Pinpoint the cell where the given text exists, returning its (x, y) midpoint coordinate. 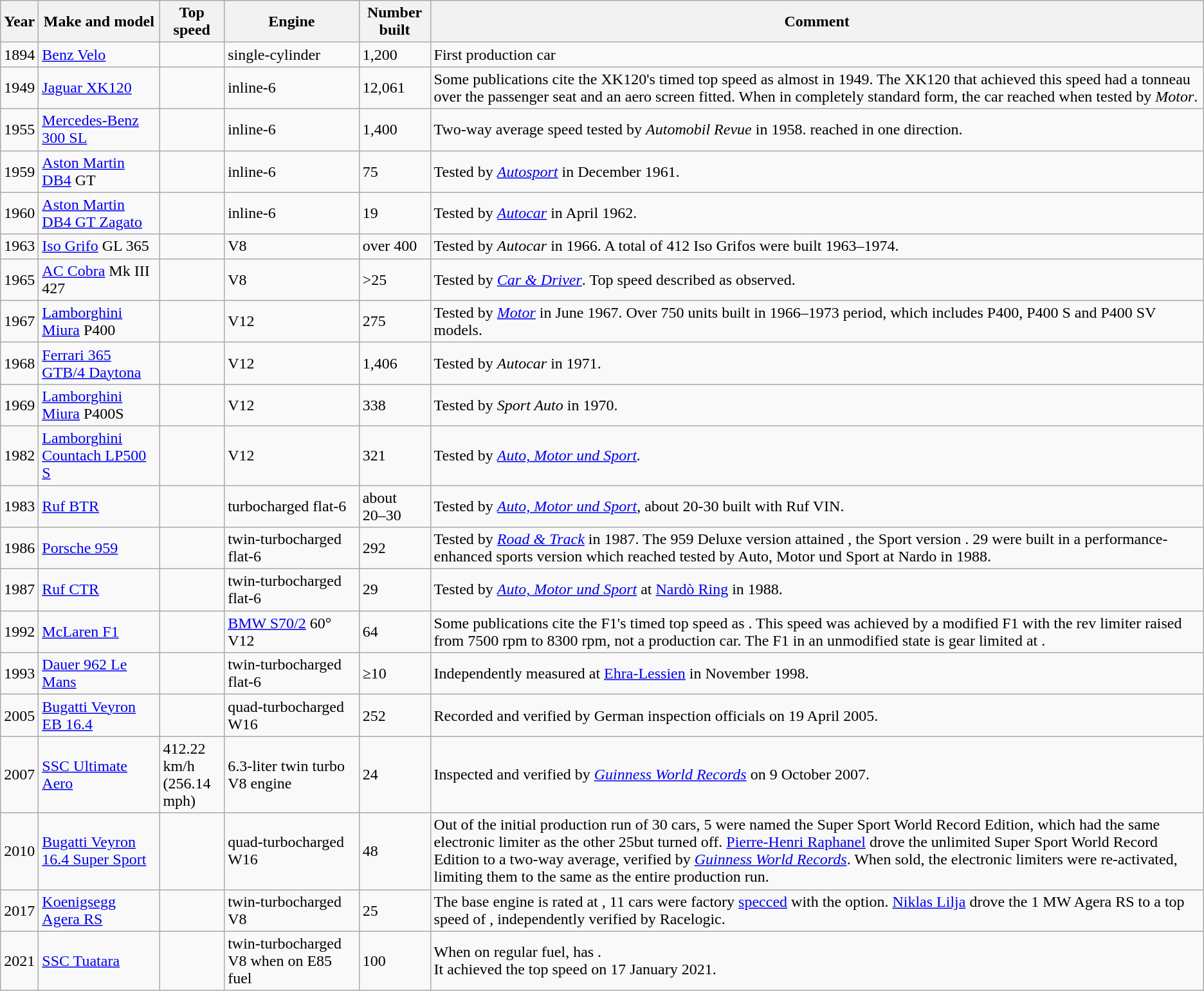
1,200 (395, 55)
Inspected and verified by Guinness World Records on 9 October 2007. (817, 774)
over 400 (395, 246)
75 (395, 171)
Tested by Sport Auto in 1970. (817, 405)
Recorded and verified by German inspection officials on 19 April 2005. (817, 715)
2010 (19, 851)
1960 (19, 214)
Iso Grifo GL 365 (99, 246)
100 (395, 961)
1987 (19, 590)
1967 (19, 322)
Ruf BTR (99, 505)
1993 (19, 674)
Number built (395, 22)
12,061 (395, 87)
Tested by Autocar in 1966. A total of 412 Iso Grifos were built 1963–1974. (817, 246)
Aston Martin DB4 GT Zagato (99, 214)
1955 (19, 130)
Year (19, 22)
Tested by Auto, Motor und Sport at Nardò Ring in 1988. (817, 590)
1983 (19, 505)
McLaren F1 (99, 632)
>25 (395, 279)
1,406 (395, 363)
twin-turbocharged V8 (292, 911)
Dauer 962 Le Mans (99, 674)
Comment (817, 22)
When on regular fuel, has .It achieved the top speed on 17 January 2021. (817, 961)
Mercedes-Benz 300 SL (99, 130)
≥10 (395, 674)
1963 (19, 246)
1969 (19, 405)
6.3-liter twin turbo V8 engine (292, 774)
29 (395, 590)
Bugatti Veyron EB 16.4 (99, 715)
1959 (19, 171)
Top speed (192, 22)
BMW S70/2 60° V12 (292, 632)
412.22 km/h(256.14 mph) (192, 774)
1992 (19, 632)
Tested by Motor in June 1967. Over 750 units built in 1966–1973 period, which includes P400, P400 S and P400 SV models. (817, 322)
2017 (19, 911)
Ruf CTR (99, 590)
SSC Tuatara (99, 961)
1949 (19, 87)
AC Cobra Mk III 427 (99, 279)
1986 (19, 548)
twin-turbocharged V8 when on E85 fuel (292, 961)
1965 (19, 279)
about 20–30 (395, 505)
321 (395, 455)
Porsche 959 (99, 548)
single-cylinder (292, 55)
Make and model (99, 22)
Engine (292, 22)
Aston Martin DB4 GT (99, 171)
First production car (817, 55)
Two-way average speed tested by Automobil Revue in 1958. reached in one direction. (817, 130)
Koenigsegg Agera RS (99, 911)
SSC Ultimate Aero (99, 774)
Tested by Autocar in 1971. (817, 363)
Lamborghini Miura P400S (99, 405)
275 (395, 322)
Tested by Car & Driver. Top speed described as observed. (817, 279)
Independently measured at Ehra-Lessien in November 1998. (817, 674)
Bugatti Veyron 16.4 Super Sport (99, 851)
1982 (19, 455)
Benz Velo (99, 55)
292 (395, 548)
2007 (19, 774)
Ferrari 365 GTB/4 Daytona (99, 363)
24 (395, 774)
Lamborghini Countach LP500 S (99, 455)
turbocharged flat-6 (292, 505)
Lamborghini Miura P400 (99, 322)
252 (395, 715)
1,400 (395, 130)
1968 (19, 363)
64 (395, 632)
Tested by Autosport in December 1961. (817, 171)
338 (395, 405)
Tested by Autocar in April 1962. (817, 214)
25 (395, 911)
48 (395, 851)
Tested by Auto, Motor und Sport. (817, 455)
2005 (19, 715)
2021 (19, 961)
19 (395, 214)
Jaguar XK120 (99, 87)
1894 (19, 55)
Tested by Auto, Motor und Sport, about 20-30 built with Ruf VIN. (817, 505)
